Locate the cell with the specified text and output its (x, y) center coordinate. 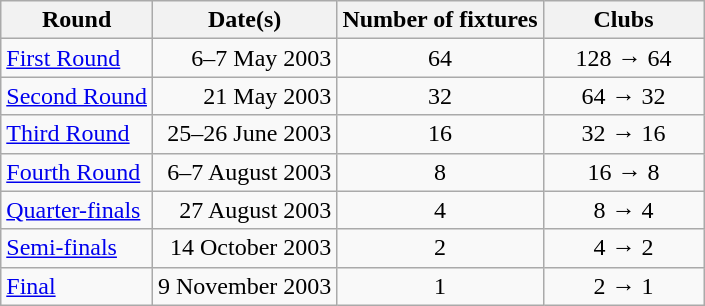
Number of fixtures (440, 20)
64 (440, 58)
Semi-finals (77, 248)
16 (440, 134)
Round (77, 20)
32 (440, 96)
First Round (77, 58)
2 (440, 248)
Final (77, 286)
2 → 1 (624, 286)
Quarter-finals (77, 210)
Clubs (624, 20)
9 November 2003 (244, 286)
21 May 2003 (244, 96)
32 → 16 (624, 134)
4 → 2 (624, 248)
64 → 32 (624, 96)
4 (440, 210)
Third Round (77, 134)
16 → 8 (624, 172)
Date(s) (244, 20)
Fourth Round (77, 172)
1 (440, 286)
25–26 June 2003 (244, 134)
Second Round (77, 96)
14 October 2003 (244, 248)
8 → 4 (624, 210)
6–7 May 2003 (244, 58)
6–7 August 2003 (244, 172)
128 → 64 (624, 58)
27 August 2003 (244, 210)
8 (440, 172)
